Detect which cell encompasses the target text, then output its [x, y] center coordinate. 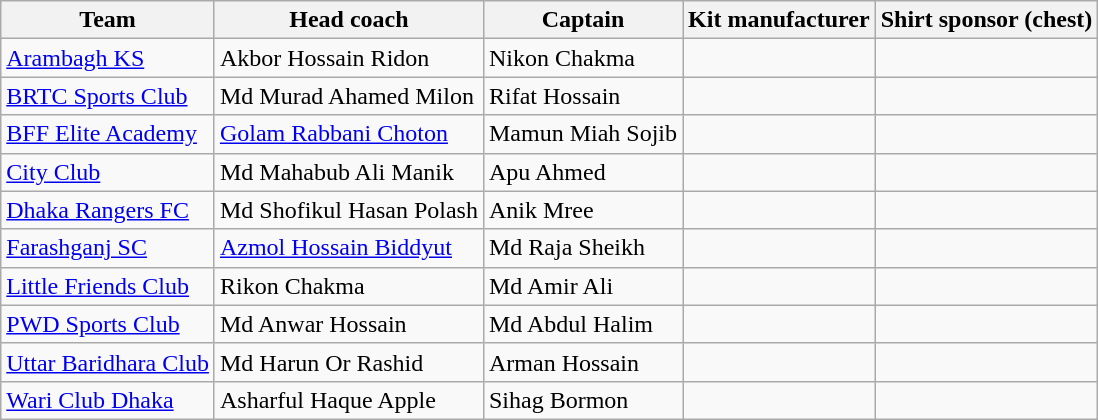
Md Shofikul Hasan Polash [348, 210]
Md Abdul Halim [582, 324]
Little Friends Club [108, 286]
Captain [582, 20]
BRTC Sports Club [108, 96]
Wari Club Dhaka [108, 400]
Dhaka Rangers FC [108, 210]
Md Anwar Hossain [348, 324]
Md Raja Sheikh [582, 248]
Md Harun Or Rashid [348, 362]
Md Amir Ali [582, 286]
Kit manufacturer [780, 20]
Arman Hossain [582, 362]
Sihag Bormon [582, 400]
Golam Rabbani Choton [348, 134]
PWD Sports Club [108, 324]
Head coach [348, 20]
Nikon Chakma [582, 58]
Arambagh KS [108, 58]
City Club [108, 172]
Shirt sponsor (chest) [986, 20]
Md Mahabub Ali Manik [348, 172]
Akbor Hossain Ridon [348, 58]
Md Murad Ahamed Milon [348, 96]
Rikon Chakma [348, 286]
BFF Elite Academy [108, 134]
Azmol Hossain Biddyut [348, 248]
Apu Ahmed [582, 172]
Team [108, 20]
Rifat Hossain [582, 96]
Asharful Haque Apple [348, 400]
Mamun Miah Sojib [582, 134]
Anik Mree [582, 210]
Uttar Baridhara Club [108, 362]
Farashganj SC [108, 248]
